Output the (x, y) coordinate of the center of the cell containing the given text.  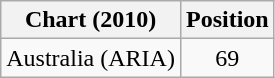
69 (227, 58)
Australia (ARIA) (91, 58)
Chart (2010) (91, 20)
Position (227, 20)
